Extract the [x, y] coordinate from the center of the cell holding the provided text.  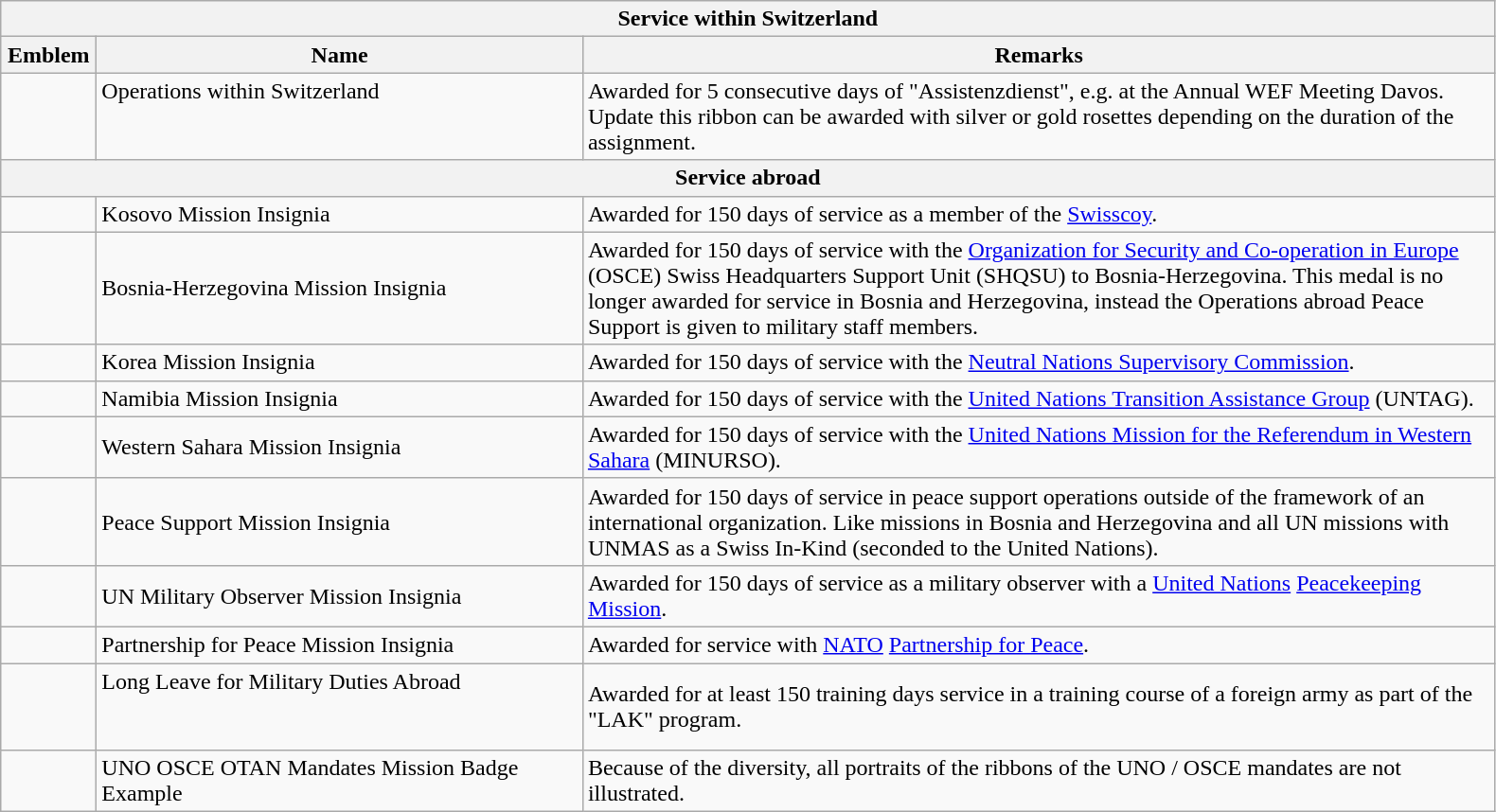
Awarded for service with NATO Partnership for Peace. [1039, 644]
Service within Switzerland [748, 19]
Korea Mission Insignia [340, 362]
Service abroad [748, 178]
UNO OSCE OTAN Mandates Mission Badge Example [340, 782]
Because of the diversity, all portraits of the ribbons of the UNO / OSCE mandates are not illustrated. [1039, 782]
Bosnia-Herzegovina Mission Insignia [340, 288]
Remarks [1039, 55]
Awarded for 150 days of service as a member of the Swisscoy. [1039, 214]
Partnership for Peace Mission Insignia [340, 644]
Awarded for 150 days of service as a military observer with a United Nations Peacekeeping Mission. [1039, 596]
Long Leave for Military Duties Abroad [340, 706]
UN Military Observer Mission Insignia [340, 596]
Awarded for 150 days of service with the United Nations Transition Assistance Group (UNTAG). [1039, 398]
Name [340, 55]
Operations within Switzerland [340, 116]
Western Sahara Mission Insignia [340, 447]
Awarded for 150 days of service with the Neutral Nations Supervisory Commission. [1039, 362]
Peace Support Mission Insignia [340, 521]
Kosovo Mission Insignia [340, 214]
Awarded for at least 150 training days service in a training course of a foreign army as part of the "LAK" program. [1039, 706]
Namibia Mission Insignia [340, 398]
Awarded for 150 days of service with the United Nations Mission for the Referendum in Western Sahara (MINURSO). [1039, 447]
Emblem [49, 55]
